Provide the [x, y] coordinate of the cell's center where the given text is located.  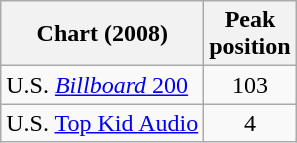
Peak position [250, 34]
U.S. Billboard 200 [102, 85]
103 [250, 85]
U.S. Top Kid Audio [102, 123]
4 [250, 123]
Chart (2008) [102, 34]
